Locate the cell with the specified text and output its (x, y) center coordinate. 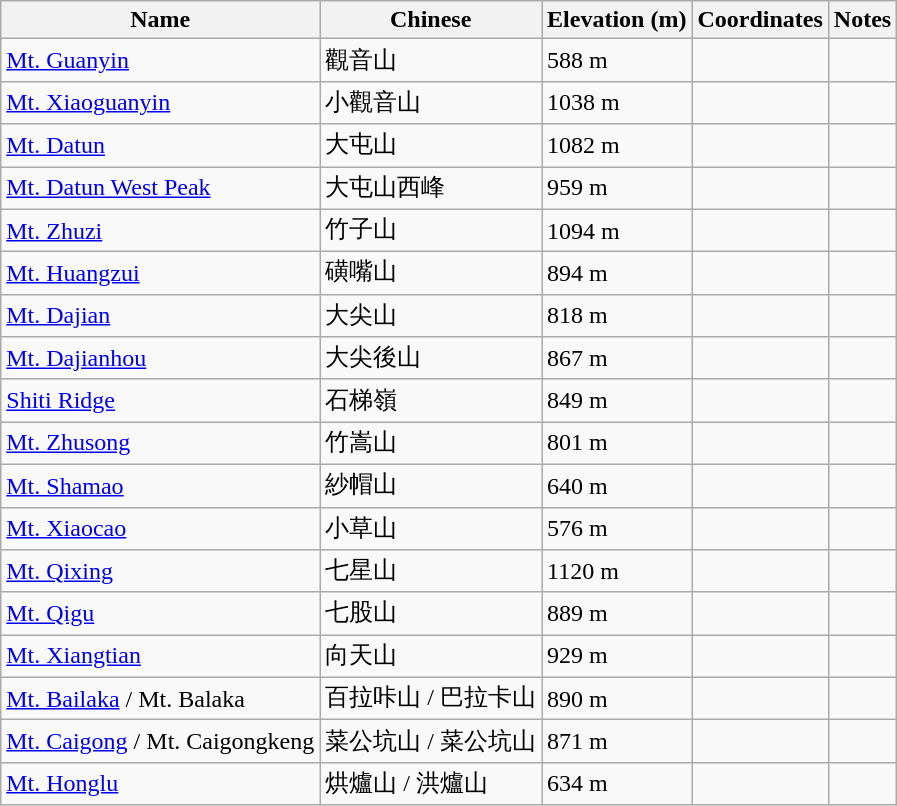
929 m (617, 656)
1082 m (617, 146)
1038 m (617, 102)
Elevation (m) (617, 20)
Mt. Huangzui (160, 274)
Mt. Honglu (160, 784)
小草山 (431, 528)
Mt. Zhusong (160, 444)
Shiti Ridge (160, 400)
1120 m (617, 572)
Mt. Xiangtian (160, 656)
大尖後山 (431, 358)
Chinese (431, 20)
烘爐山 / 洪爐山 (431, 784)
小觀音山 (431, 102)
Mt. Guanyin (160, 60)
Mt. Xiaoguanyin (160, 102)
竹嵩山 (431, 444)
Mt. Dajian (160, 316)
818 m (617, 316)
大屯山 (431, 146)
640 m (617, 486)
576 m (617, 528)
石梯嶺 (431, 400)
Mt. Qixing (160, 572)
Mt. Shamao (160, 486)
七股山 (431, 614)
890 m (617, 698)
大屯山西峰 (431, 188)
觀音山 (431, 60)
磺嘴山 (431, 274)
849 m (617, 400)
七星山 (431, 572)
Name (160, 20)
801 m (617, 444)
向天山 (431, 656)
紗帽山 (431, 486)
竹子山 (431, 230)
Mt. Bailaka / Mt. Balaka (160, 698)
Mt. Xiaocao (160, 528)
634 m (617, 784)
百拉咔山 / 巴拉卡山 (431, 698)
Mt. Datun (160, 146)
871 m (617, 742)
588 m (617, 60)
894 m (617, 274)
1094 m (617, 230)
Mt. Caigong / Mt. Caigongkeng (160, 742)
菜公坑山 / 菜公坑山 (431, 742)
Mt. Zhuzi (160, 230)
867 m (617, 358)
Coordinates (760, 20)
大尖山 (431, 316)
Mt. Dajianhou (160, 358)
Mt. Datun West Peak (160, 188)
959 m (617, 188)
Mt. Qigu (160, 614)
889 m (617, 614)
Notes (862, 20)
